For the text-containing cell, return its midpoint in [X, Y] coordinate format. 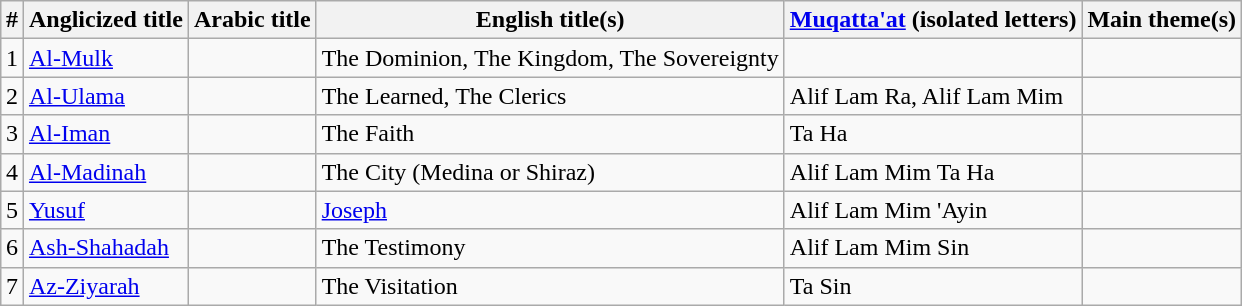
Ta Sin [933, 286]
Yusuf [106, 210]
The Learned, The Clerics [550, 96]
Az-Ziyarah [106, 286]
Main theme(s) [1162, 20]
The Testimony [550, 248]
Al-Mulk [106, 58]
The Faith [550, 134]
Al-Iman [106, 134]
The Dominion, The Kingdom, The Sovereignty [550, 58]
Ta Ha [933, 134]
4 [12, 172]
1 [12, 58]
5 [12, 210]
Alif Lam Mim Ta Ha [933, 172]
Arabic title [252, 20]
2 [12, 96]
Al-Madinah [106, 172]
Muqatta'at (isolated letters) [933, 20]
The Visitation [550, 286]
Al-Ulama [106, 96]
Joseph [550, 210]
The City (Medina or Shiraz) [550, 172]
# [12, 20]
3 [12, 134]
Alif Lam Mim 'Ayin [933, 210]
7 [12, 286]
Ash-Shahadah [106, 248]
Alif Lam Mim Sin [933, 248]
Anglicized title [106, 20]
6 [12, 248]
Alif Lam Ra, Alif Lam Mim [933, 96]
English title(s) [550, 20]
